Identify which cell holds the provided text, then report its (x, y) central coordinate. 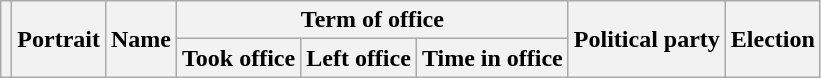
Name (140, 39)
Election (772, 39)
Time in office (492, 58)
Portrait (59, 39)
Political party (646, 39)
Term of office (373, 20)
Left office (359, 58)
Took office (239, 58)
